Extract the (x, y) coordinate from the center of the cell holding the provided text.  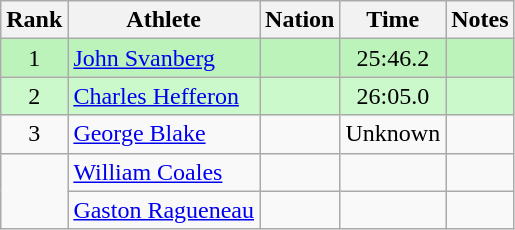
3 (34, 134)
Athlete (164, 20)
1 (34, 58)
25:46.2 (393, 58)
26:05.0 (393, 96)
Notes (480, 20)
2 (34, 96)
Rank (34, 20)
George Blake (164, 134)
Unknown (393, 134)
Time (393, 20)
Charles Hefferon (164, 96)
William Coales (164, 172)
Nation (300, 20)
Gaston Ragueneau (164, 210)
John Svanberg (164, 58)
